Scan for the cell matching the given text and deliver its (X, Y) coordinate at center. 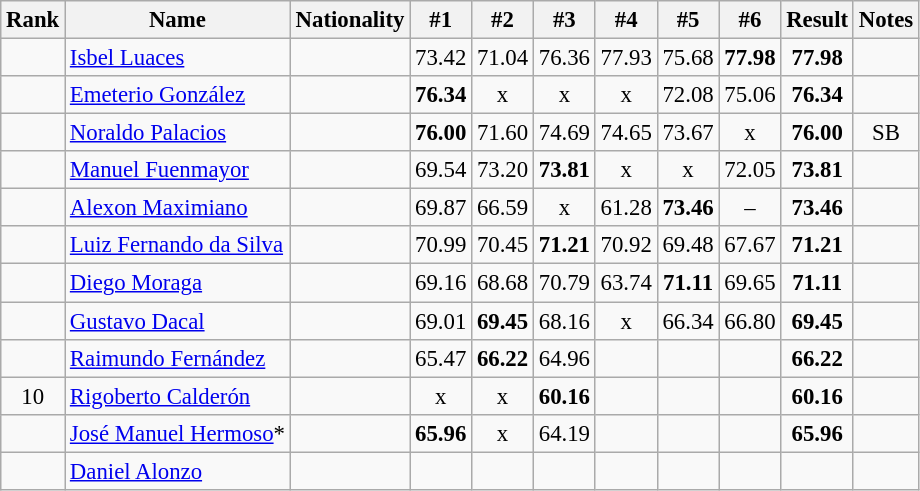
68.16 (564, 321)
65.47 (441, 358)
70.45 (503, 245)
70.79 (564, 283)
Rigoberto Calderón (178, 396)
Result (818, 20)
74.69 (564, 133)
Manuel Fuenmayor (178, 170)
73.67 (688, 133)
70.92 (626, 245)
63.74 (626, 283)
– (750, 208)
#6 (750, 20)
66.80 (750, 321)
75.68 (688, 58)
71.60 (503, 133)
68.68 (503, 283)
Nationality (350, 20)
Notes (886, 20)
Emeterio González (178, 95)
75.06 (750, 95)
#1 (441, 20)
77.93 (626, 58)
69.01 (441, 321)
SB (886, 133)
Isbel Luaces (178, 58)
José Manuel Hermoso* (178, 433)
Diego Moraga (178, 283)
Daniel Alonzo (178, 471)
69.65 (750, 283)
10 (33, 396)
76.36 (564, 58)
Raimundo Fernández (178, 358)
#2 (503, 20)
69.48 (688, 245)
Noraldo Palacios (178, 133)
66.59 (503, 208)
#3 (564, 20)
73.42 (441, 58)
70.99 (441, 245)
Rank (33, 20)
Gustavo Dacal (178, 321)
69.16 (441, 283)
72.08 (688, 95)
73.20 (503, 170)
#5 (688, 20)
66.34 (688, 321)
#4 (626, 20)
69.87 (441, 208)
64.96 (564, 358)
74.65 (626, 133)
61.28 (626, 208)
71.04 (503, 58)
Alexon Maximiano (178, 208)
72.05 (750, 170)
67.67 (750, 245)
Luiz Fernando da Silva (178, 245)
Name (178, 20)
64.19 (564, 433)
69.54 (441, 170)
